Detect which cell encompasses the target text, then output its [X, Y] center coordinate. 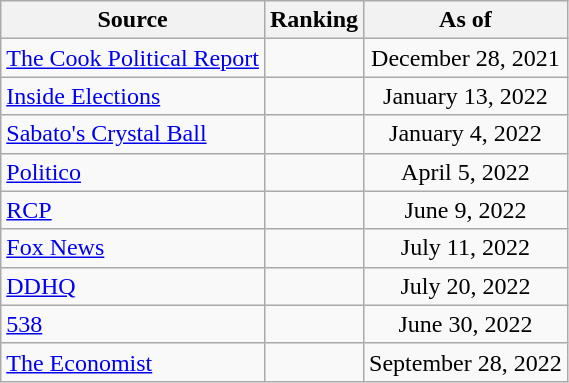
Ranking [314, 20]
July 20, 2022 [466, 286]
DDHQ [133, 286]
The Cook Political Report [133, 58]
Sabato's Crystal Ball [133, 134]
Source [133, 20]
July 11, 2022 [466, 248]
June 9, 2022 [466, 210]
June 30, 2022 [466, 324]
January 4, 2022 [466, 134]
Fox News [133, 248]
April 5, 2022 [466, 172]
Inside Elections [133, 96]
As of [466, 20]
Politico [133, 172]
January 13, 2022 [466, 96]
The Economist [133, 362]
September 28, 2022 [466, 362]
December 28, 2021 [466, 58]
RCP [133, 210]
538 [133, 324]
